Search for the cell housing the specified text and yield its (x, y) center coordinate. 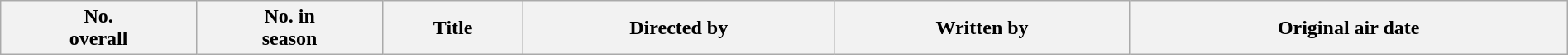
No.overall (99, 28)
Written by (982, 28)
Title (453, 28)
Directed by (678, 28)
No. inseason (289, 28)
Original air date (1348, 28)
